Locate the cell with the specified text and output its [x, y] center coordinate. 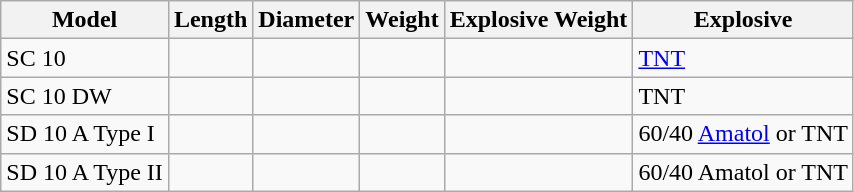
Diameter [306, 20]
Weight [402, 20]
Model [85, 20]
SC 10 DW [85, 96]
SD 10 A Type II [85, 172]
Explosive Weight [538, 20]
SD 10 A Type I [85, 134]
SC 10 [85, 58]
Explosive [744, 20]
Length [210, 20]
